Output the [X, Y] coordinate of the center of the cell containing the given text.  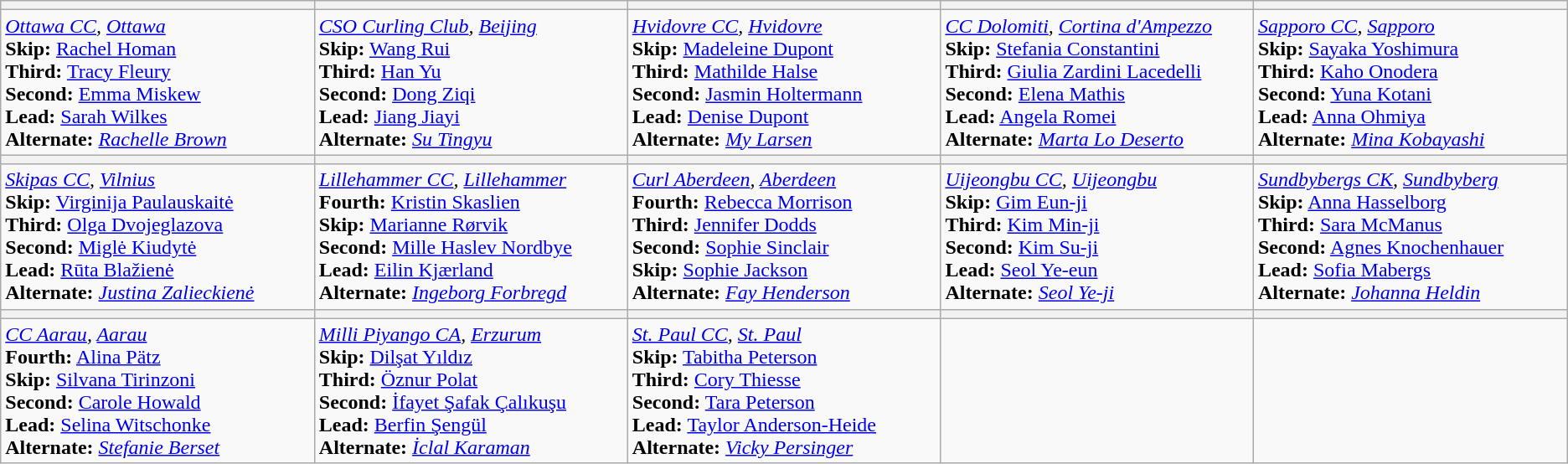
Sundbybergs CK, SundbybergSkip: Anna Hasselborg Third: Sara McManus Second: Agnes Knochenhauer Lead: Sofia Mabergs Alternate: Johanna Heldin [1411, 236]
Ottawa CC, OttawaSkip: Rachel Homan Third: Tracy Fleury Second: Emma Miskew Lead: Sarah Wilkes Alternate: Rachelle Brown [157, 82]
Curl Aberdeen, AberdeenFourth: Rebecca Morrison Third: Jennifer Dodds Second: Sophie Sinclair Skip: Sophie Jackson Alternate: Fay Henderson [784, 236]
Uijeongbu CC, UijeongbuSkip: Gim Eun-ji Third: Kim Min-ji Second: Kim Su-ji Lead: Seol Ye-eun Alternate: Seol Ye-ji [1097, 236]
CC Aarau, AarauFourth: Alina Pätz Skip: Silvana Tirinzoni Second: Carole Howald Lead: Selina Witschonke Alternate: Stefanie Berset [157, 390]
Hvidovre CC, HvidovreSkip: Madeleine Dupont Third: Mathilde Halse Second: Jasmin Holtermann Lead: Denise Dupont Alternate: My Larsen [784, 82]
Skipas CC, VilniusSkip: Virginija Paulauskaitė Third: Olga Dvojeglazova Second: Miglė Kiudytė Lead: Rūta Blažienė Alternate: Justina Zalieckienė [157, 236]
St. Paul CC, St. PaulSkip: Tabitha Peterson Third: Cory Thiesse Second: Tara Peterson Lead: Taylor Anderson-Heide Alternate: Vicky Persinger [784, 390]
CSO Curling Club, BeijingSkip: Wang Rui Third: Han Yu Second: Dong Ziqi Lead: Jiang Jiayi Alternate: Su Tingyu [471, 82]
Milli Piyango CA, ErzurumSkip: Dilşat Yıldız Third: Öznur Polat Second: İfayet Şafak Çalıkuşu Lead: Berfin Şengül Alternate: İclal Karaman [471, 390]
Sapporo CC, SapporoSkip: Sayaka Yoshimura Third: Kaho Onodera Second: Yuna Kotani Lead: Anna Ohmiya Alternate: Mina Kobayashi [1411, 82]
